Extract the [X, Y] coordinate from the center of the cell holding the provided text.  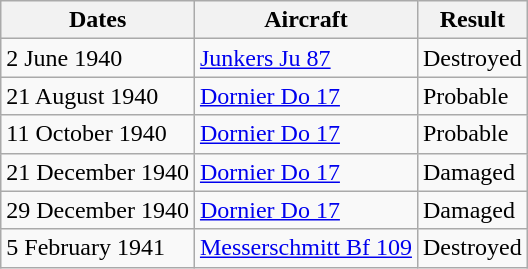
29 December 1940 [98, 210]
Aircraft [306, 20]
21 December 1940 [98, 172]
21 August 1940 [98, 96]
5 February 1941 [98, 248]
Dates [98, 20]
Result [472, 20]
2 June 1940 [98, 58]
Junkers Ju 87 [306, 58]
11 October 1940 [98, 134]
Messerschmitt Bf 109 [306, 248]
